Locate the cell with the specified text and output its [X, Y] center coordinate. 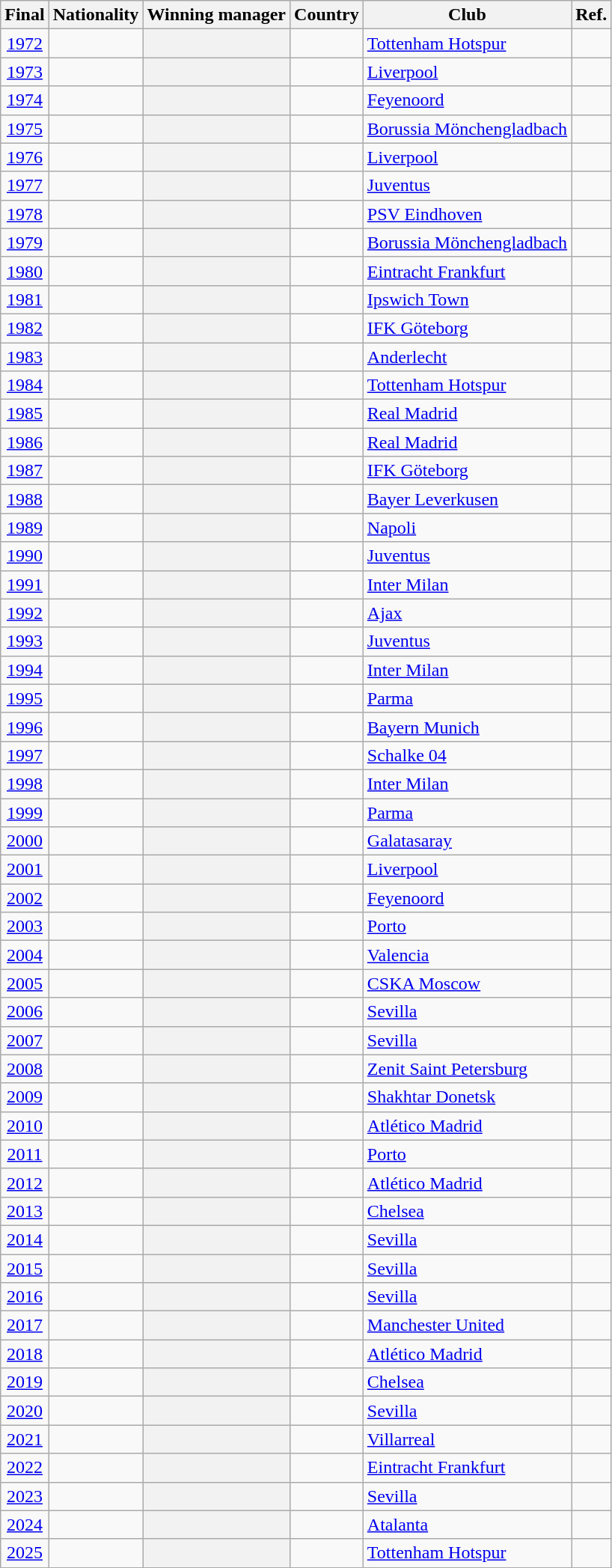
1978 [25, 214]
1988 [25, 499]
2010 [25, 1126]
1994 [25, 670]
2024 [25, 1525]
2004 [25, 955]
2011 [25, 1154]
1986 [25, 442]
2014 [25, 1239]
2015 [25, 1269]
1987 [25, 471]
1975 [25, 129]
2023 [25, 1496]
1977 [25, 186]
1997 [25, 755]
1989 [25, 528]
Schalke 04 [467, 755]
1990 [25, 556]
1985 [25, 414]
1983 [25, 357]
2020 [25, 1411]
2000 [25, 841]
Villarreal [467, 1439]
Ref. [591, 15]
1976 [25, 157]
2002 [25, 898]
2001 [25, 870]
Napoli [467, 528]
Atalanta [467, 1525]
1982 [25, 328]
1998 [25, 784]
Valencia [467, 955]
2018 [25, 1354]
2009 [25, 1097]
1991 [25, 585]
Club [467, 15]
Manchester United [467, 1326]
1984 [25, 385]
2017 [25, 1326]
2021 [25, 1439]
Zenit Saint Petersburg [467, 1069]
Bayer Leverkusen [467, 499]
1999 [25, 812]
Final [25, 15]
1980 [25, 271]
Country [327, 15]
Nationality [96, 15]
CSKA Moscow [467, 983]
PSV Eindhoven [467, 214]
1992 [25, 613]
2003 [25, 927]
2022 [25, 1468]
Shakhtar Donetsk [467, 1097]
Winning manager [217, 15]
Bayern Munich [467, 727]
1979 [25, 242]
2016 [25, 1297]
1974 [25, 100]
1972 [25, 43]
2007 [25, 1040]
1973 [25, 72]
2025 [25, 1553]
2012 [25, 1183]
Anderlecht [467, 357]
1981 [25, 299]
Ipswich Town [467, 299]
2005 [25, 983]
2006 [25, 1012]
1996 [25, 727]
2013 [25, 1211]
1993 [25, 641]
Galatasaray [467, 841]
1995 [25, 698]
2019 [25, 1382]
Ajax [467, 613]
2008 [25, 1069]
